Detect which cell encompasses the target text, then output its (x, y) center coordinate. 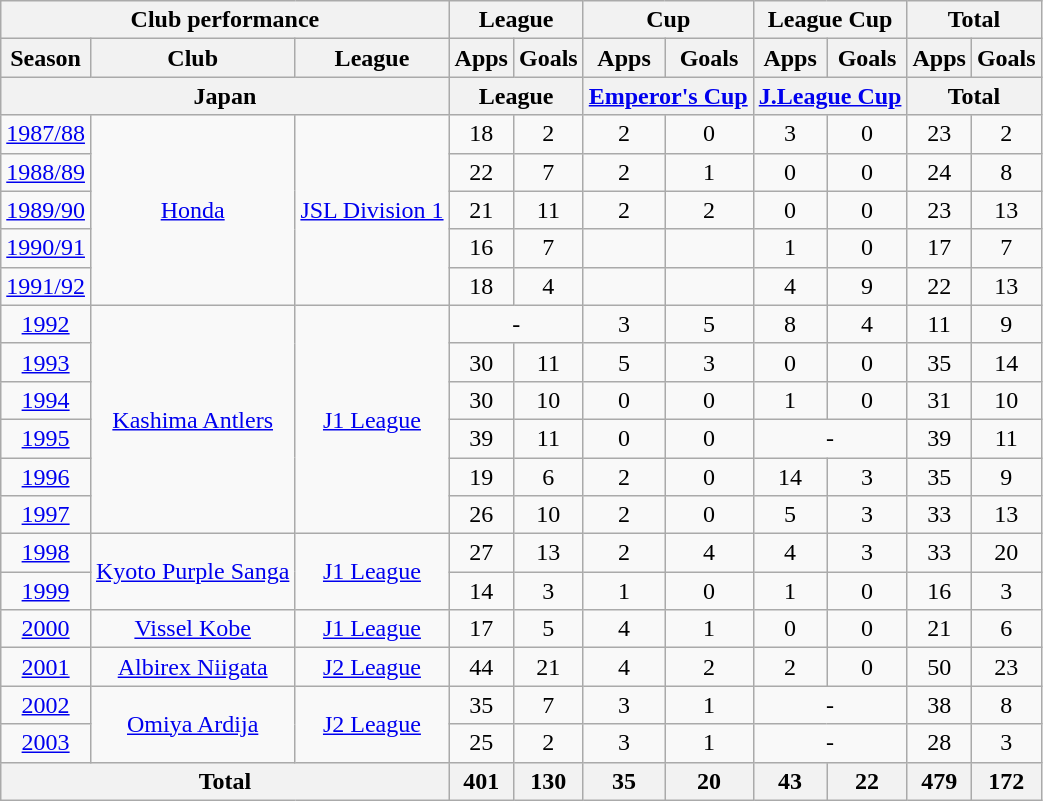
J.League Cup (830, 96)
19 (481, 477)
Vissel Kobe (192, 629)
1995 (46, 438)
JSL Division 1 (372, 210)
172 (1006, 781)
Albirex Niigata (192, 667)
25 (481, 743)
2003 (46, 743)
Club (192, 58)
1992 (46, 324)
Omiya Ardija (192, 724)
27 (481, 553)
Emperor's Cup (668, 96)
Cup (668, 20)
479 (939, 781)
Honda (192, 210)
Kyoto Purple Sanga (192, 572)
1991/92 (46, 286)
28 (939, 743)
1993 (46, 362)
2002 (46, 705)
1999 (46, 591)
1994 (46, 400)
24 (939, 172)
Kashima Antlers (192, 419)
1998 (46, 553)
130 (548, 781)
Club performance (225, 20)
1990/91 (46, 248)
38 (939, 705)
1997 (46, 515)
44 (481, 667)
1988/89 (46, 172)
401 (481, 781)
2001 (46, 667)
26 (481, 515)
31 (939, 400)
League Cup (830, 20)
1987/88 (46, 134)
1989/90 (46, 210)
Japan (225, 96)
2000 (46, 629)
1996 (46, 477)
43 (790, 781)
Season (46, 58)
50 (939, 667)
